Output the (X, Y) coordinate of the center of the cell containing the given text.  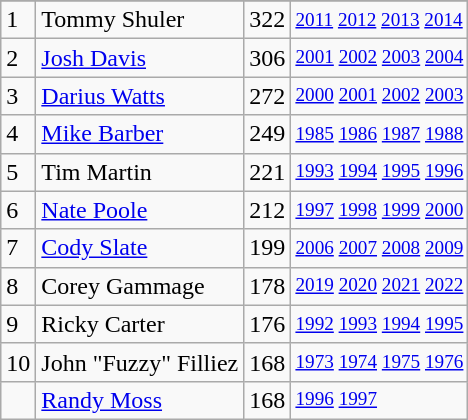
9 (18, 324)
178 (268, 286)
2001 2002 2003 2004 (380, 58)
176 (268, 324)
John "Fuzzy" Filliez (140, 362)
221 (268, 172)
Randy Moss (140, 400)
7 (18, 248)
1 (18, 20)
1985 1986 1987 1988 (380, 134)
Josh Davis (140, 58)
10 (18, 362)
1996 1997 (380, 400)
2011 2012 2013 2014 (380, 20)
2 (18, 58)
272 (268, 96)
Corey Gammage (140, 286)
Tim Martin (140, 172)
Tommy Shuler (140, 20)
322 (268, 20)
212 (268, 210)
2006 2007 2008 2009 (380, 248)
1992 1993 1994 1995 (380, 324)
Nate Poole (140, 210)
2019 2020 2021 2022 (380, 286)
5 (18, 172)
4 (18, 134)
Cody Slate (140, 248)
6 (18, 210)
249 (268, 134)
Ricky Carter (140, 324)
1973 1974 1975 1976 (380, 362)
2000 2001 2002 2003 (380, 96)
Mike Barber (140, 134)
199 (268, 248)
8 (18, 286)
1993 1994 1995 1996 (380, 172)
3 (18, 96)
Darius Watts (140, 96)
306 (268, 58)
1997 1998 1999 2000 (380, 210)
